From the cell containing the given text, extract its center point as [X, Y] coordinate. 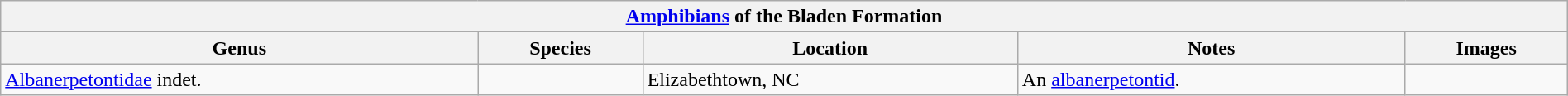
Images [1486, 48]
Amphibians of the Bladen Formation [784, 17]
Species [561, 48]
Notes [1211, 48]
Elizabethtown, NC [830, 79]
An albanerpetontid. [1211, 79]
Genus [240, 48]
Location [830, 48]
Albanerpetontidae indet. [240, 79]
